From the cell containing the given text, extract its center point as [X, Y] coordinate. 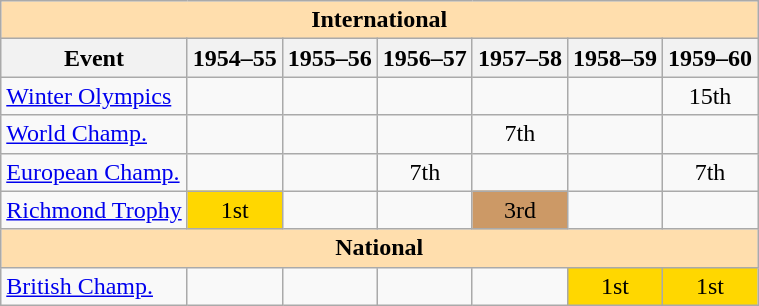
World Champ. [94, 134]
3rd [520, 210]
1956–57 [424, 58]
National [380, 248]
British Champ. [94, 286]
Winter Olympics [94, 96]
1958–59 [614, 58]
1959–60 [710, 58]
European Champ. [94, 172]
15th [710, 96]
Event [94, 58]
1954–55 [234, 58]
Richmond Trophy [94, 210]
International [380, 20]
1957–58 [520, 58]
1955–56 [330, 58]
